Identify which cell holds the provided text, then report its [x, y] central coordinate. 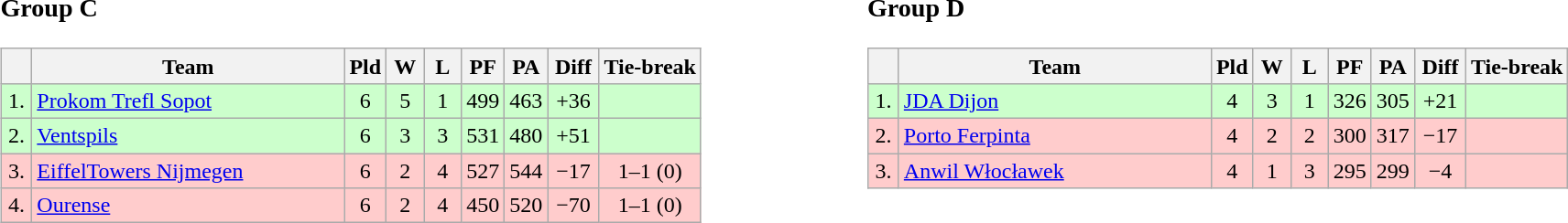
531 [484, 136]
305 [1392, 101]
463 [526, 101]
450 [484, 206]
326 [1350, 101]
Porto Ferpinta [1055, 136]
527 [484, 171]
480 [526, 136]
Anwil Włocławek [1055, 171]
EiffelTowers Nijmegen [189, 171]
544 [526, 171]
Prokom Trefl Sopot [189, 101]
−4 [1440, 171]
Ventspils [189, 136]
300 [1350, 136]
+51 [573, 136]
+36 [573, 101]
−70 [573, 206]
295 [1350, 171]
5 [405, 101]
520 [526, 206]
317 [1392, 136]
4. [16, 206]
+21 [1440, 101]
JDA Dijon [1055, 101]
299 [1392, 171]
499 [484, 101]
Ourense [189, 206]
